Capture the cell that displays the provided text and extract its [x, y] central coordinate. 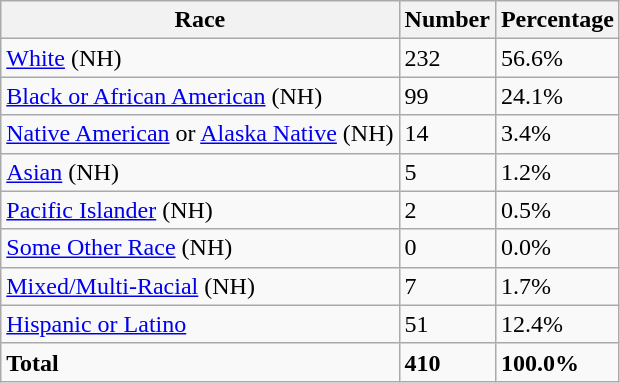
Mixed/Multi-Racial (NH) [200, 286]
Pacific Islander (NH) [200, 210]
51 [447, 324]
Black or African American (NH) [200, 96]
Asian (NH) [200, 172]
Race [200, 20]
5 [447, 172]
100.0% [557, 362]
2 [447, 210]
1.7% [557, 286]
White (NH) [200, 58]
1.2% [557, 172]
3.4% [557, 134]
Percentage [557, 20]
Total [200, 362]
0 [447, 248]
Native American or Alaska Native (NH) [200, 134]
0.0% [557, 248]
56.6% [557, 58]
0.5% [557, 210]
410 [447, 362]
Hispanic or Latino [200, 324]
99 [447, 96]
14 [447, 134]
232 [447, 58]
Number [447, 20]
12.4% [557, 324]
Some Other Race (NH) [200, 248]
7 [447, 286]
24.1% [557, 96]
